Capture the cell that displays the provided text and extract its [X, Y] central coordinate. 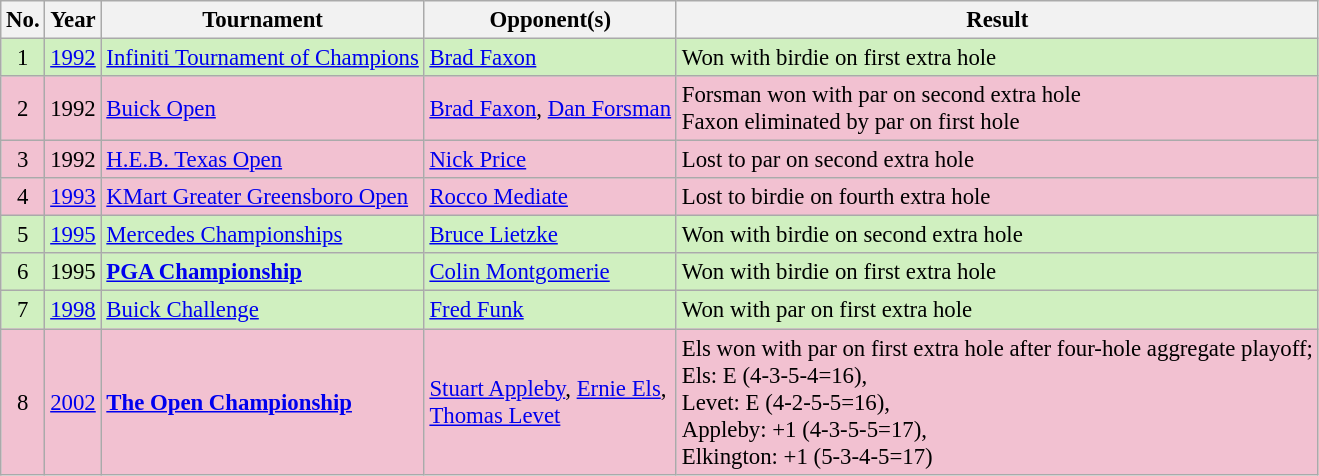
Nick Price [550, 160]
Fred Funk [550, 310]
Buick Challenge [262, 310]
H.E.B. Texas Open [262, 160]
6 [23, 273]
Lost to par on second extra hole [997, 160]
2 [23, 108]
Buick Open [262, 108]
Colin Montgomerie [550, 273]
7 [23, 310]
Rocco Mediate [550, 197]
Won with par on first extra hole [997, 310]
Opponent(s) [550, 20]
Mercedes Championships [262, 235]
The Open Championship [262, 402]
1998 [73, 310]
Infiniti Tournament of Champions [262, 58]
Year [73, 20]
1 [23, 58]
PGA Championship [262, 273]
1993 [73, 197]
Lost to birdie on fourth extra hole [997, 197]
Brad Faxon [550, 58]
Brad Faxon, Dan Forsman [550, 108]
Tournament [262, 20]
5 [23, 235]
Forsman won with par on second extra holeFaxon eliminated by par on first hole [997, 108]
8 [23, 402]
KMart Greater Greensboro Open [262, 197]
3 [23, 160]
2002 [73, 402]
Stuart Appleby, Ernie Els, Thomas Levet [550, 402]
Won with birdie on second extra hole [997, 235]
No. [23, 20]
Result [997, 20]
Bruce Lietzke [550, 235]
4 [23, 197]
